Scan for the cell matching the given text and deliver its [x, y] coordinate at center. 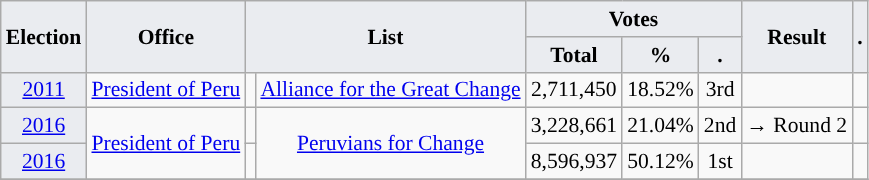
3,228,661 [574, 126]
50.12% [660, 162]
1st [720, 162]
Office [166, 36]
→ Round 2 [796, 126]
% [660, 55]
Result [796, 36]
2011 [44, 90]
8,596,937 [574, 162]
21.04% [660, 126]
Total [574, 55]
18.52% [660, 90]
Peruvians for Change [390, 144]
3rd [720, 90]
List [385, 36]
2,711,450 [574, 90]
Alliance for the Great Change [390, 90]
Votes [634, 19]
Election [44, 36]
2nd [720, 126]
